Return the (X, Y) coordinate for the center point of the cell that contains the specified text.  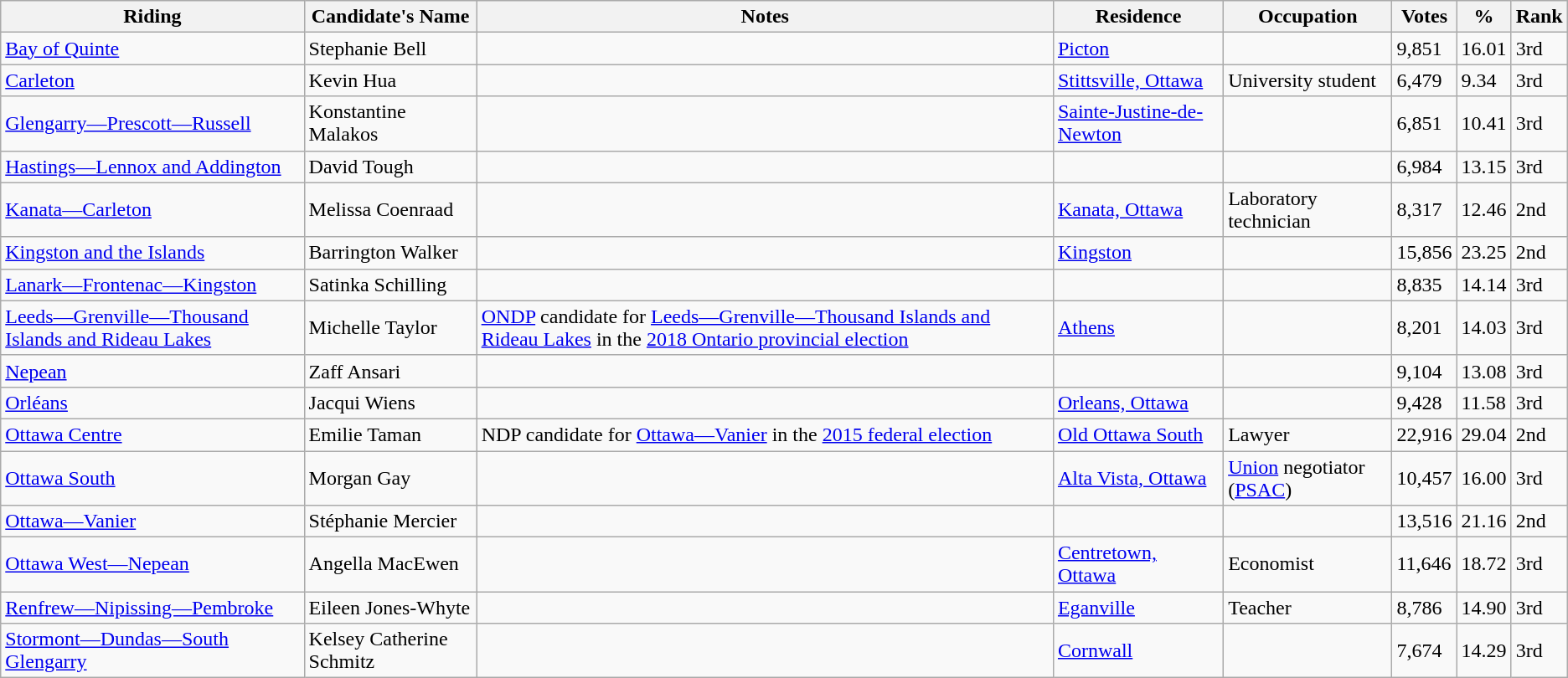
Picton (1137, 49)
23.25 (1484, 253)
Nepean (152, 371)
Stittsville, Ottawa (1137, 80)
Residence (1137, 17)
Jacqui Wiens (390, 403)
7,674 (1424, 651)
6,984 (1424, 167)
10,457 (1424, 477)
Morgan Gay (390, 477)
Old Ottawa South (1137, 434)
14.03 (1484, 328)
Cornwall (1137, 651)
Occupation (1308, 17)
Eganville (1137, 608)
8,317 (1424, 209)
Candidate's Name (390, 17)
14.14 (1484, 285)
Kanata, Ottawa (1137, 209)
8,835 (1424, 285)
Ottawa—Vanier (152, 521)
Kevin Hua (390, 80)
Konstantine Malakos (390, 124)
10.41 (1484, 124)
Lawyer (1308, 434)
21.16 (1484, 521)
Laboratory technician (1308, 209)
Glengarry—Prescott—Russell (152, 124)
Riding (152, 17)
6,851 (1424, 124)
12.46 (1484, 209)
Zaff Ansari (390, 371)
Notes (765, 17)
16.01 (1484, 49)
Eileen Jones-Whyte (390, 608)
Melissa Coenraad (390, 209)
Centretown, Ottawa (1137, 564)
Stéphanie Mercier (390, 521)
Orléans (152, 403)
Kingston (1137, 253)
Michelle Taylor (390, 328)
6,479 (1424, 80)
14.90 (1484, 608)
ONDP candidate for Leeds—Grenville—Thousand Islands and Rideau Lakes in the 2018 Ontario provincial election (765, 328)
Sainte-Justine-de-Newton (1137, 124)
Ottawa West—Nepean (152, 564)
13.15 (1484, 167)
Bay of Quinte (152, 49)
29.04 (1484, 434)
Athens (1137, 328)
Rank (1540, 17)
8,201 (1424, 328)
11,646 (1424, 564)
Orleans, Ottawa (1137, 403)
Carleton (152, 80)
11.58 (1484, 403)
15,856 (1424, 253)
Kelsey Catherine Schmitz (390, 651)
Union negotiator (PSAC) (1308, 477)
% (1484, 17)
13,516 (1424, 521)
NDP candidate for Ottawa—Vanier in the 2015 federal election (765, 434)
Emilie Taman (390, 434)
Economist (1308, 564)
Ottawa Centre (152, 434)
Renfrew—Nipissing—Pembroke (152, 608)
8,786 (1424, 608)
Satinka Schilling (390, 285)
Stephanie Bell (390, 49)
Votes (1424, 17)
Lanark—Frontenac—Kingston (152, 285)
22,916 (1424, 434)
9,104 (1424, 371)
Alta Vista, Ottawa (1137, 477)
Barrington Walker (390, 253)
16.00 (1484, 477)
Ottawa South (152, 477)
14.29 (1484, 651)
Angella MacEwen (390, 564)
Teacher (1308, 608)
9,428 (1424, 403)
9,851 (1424, 49)
University student (1308, 80)
9.34 (1484, 80)
Kingston and the Islands (152, 253)
13.08 (1484, 371)
Leeds—Grenville—Thousand Islands and Rideau Lakes (152, 328)
Kanata—Carleton (152, 209)
David Tough (390, 167)
Hastings—Lennox and Addington (152, 167)
18.72 (1484, 564)
Stormont—Dundas—South Glengarry (152, 651)
